For the text-containing cell, return its midpoint in (x, y) coordinate format. 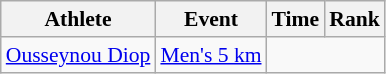
Rank (354, 19)
Event (210, 19)
Time (296, 19)
Ousseynou Diop (78, 55)
Athlete (78, 19)
Men's 5 km (210, 55)
